Provide the (X, Y) coordinate of the cell's center where the given text is located.  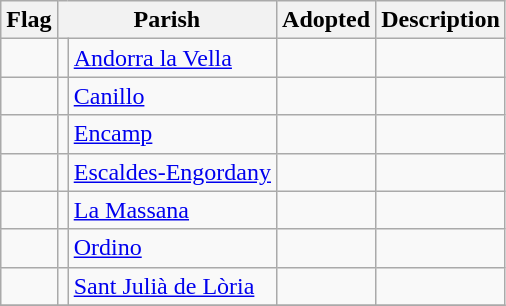
Escaldes-Engordany (172, 172)
Ordino (172, 248)
La Massana (172, 210)
Description (441, 20)
Sant Julià de Lòria (172, 286)
Adopted (326, 20)
Parish (166, 20)
Encamp (172, 134)
Flag (29, 20)
Canillo (172, 96)
Andorra la Vella (172, 58)
